Extract the (x, y) coordinate from the center of the cell holding the provided text.  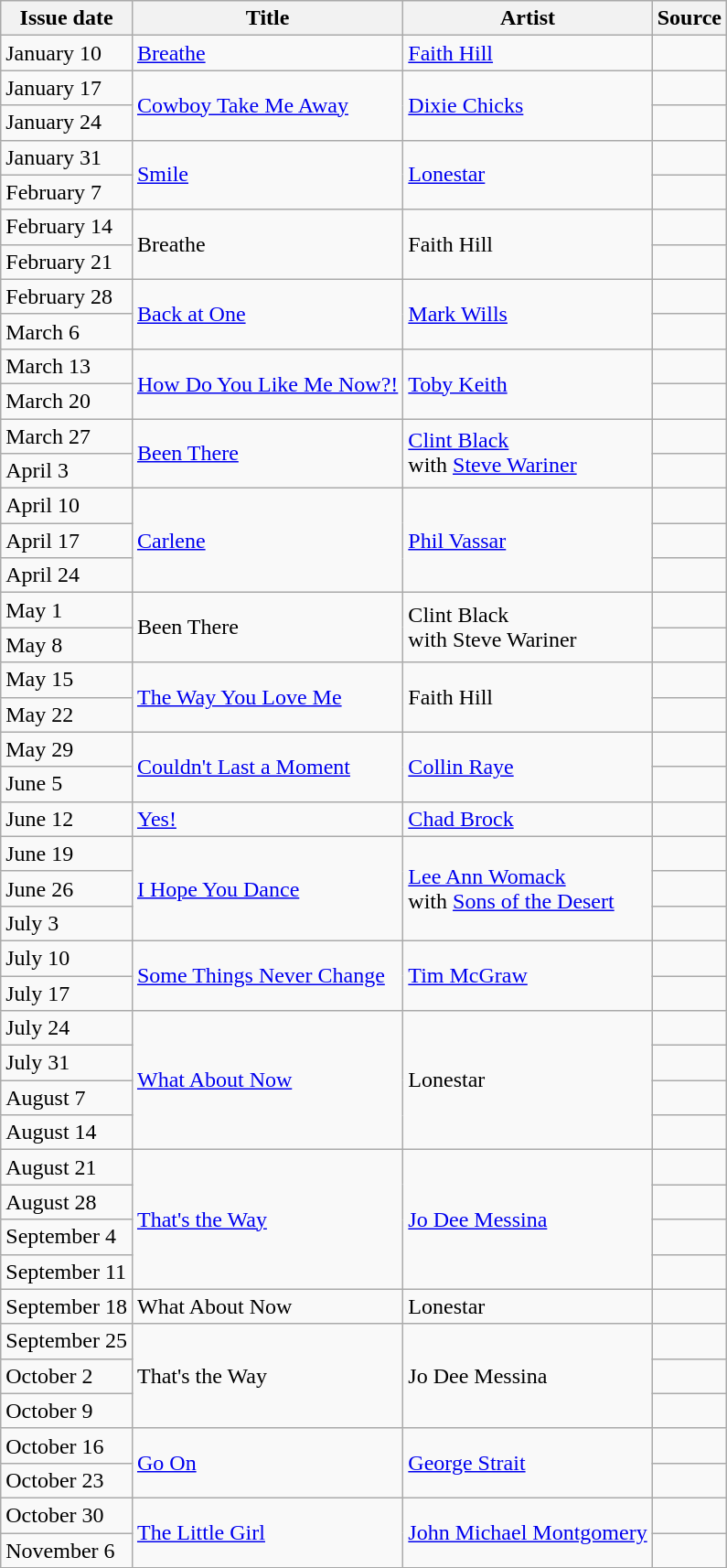
March 27 (67, 436)
February 14 (67, 227)
Carlene (267, 541)
Issue date (67, 18)
August 14 (67, 1133)
January 31 (67, 157)
May 22 (67, 714)
November 6 (67, 1551)
April 17 (67, 541)
July 10 (67, 958)
Title (267, 18)
April 3 (67, 471)
January 10 (67, 53)
October 16 (67, 1445)
Chad Brock (528, 819)
Phil Vassar (528, 541)
August 7 (67, 1098)
March 13 (67, 366)
February 28 (67, 296)
June 12 (67, 819)
Go On (267, 1463)
George Strait (528, 1463)
John Michael Montgomery (528, 1532)
Tim McGraw (528, 975)
September 25 (67, 1341)
July 3 (67, 923)
Cowboy Take Me Away (267, 105)
February 7 (67, 192)
I Hope You Dance (267, 888)
Dixie Chicks (528, 105)
Lee Ann Womackwith Sons of the Desert (528, 888)
August 28 (67, 1202)
June 19 (67, 854)
Back at One (267, 314)
Artist (528, 18)
Collin Raye (528, 767)
May 15 (67, 680)
Toby Keith (528, 383)
June 26 (67, 888)
July 24 (67, 1028)
May 1 (67, 610)
How Do You Like Me Now?! (267, 383)
The Little Girl (267, 1532)
August 21 (67, 1167)
Mark Wills (528, 314)
September 11 (67, 1272)
Smile (267, 175)
April 24 (67, 575)
September 4 (67, 1237)
March 6 (67, 331)
March 20 (67, 401)
April 10 (67, 506)
May 8 (67, 645)
July 31 (67, 1063)
June 5 (67, 784)
October 2 (67, 1376)
Source (690, 18)
The Way You Love Me (267, 697)
January 24 (67, 123)
January 17 (67, 88)
October 9 (67, 1411)
Yes! (267, 819)
October 23 (67, 1480)
September 18 (67, 1306)
October 30 (67, 1515)
Some Things Never Change (267, 975)
February 21 (67, 262)
May 29 (67, 749)
Couldn't Last a Moment (267, 767)
July 17 (67, 993)
